Search for the cell housing the specified text and yield its [x, y] center coordinate. 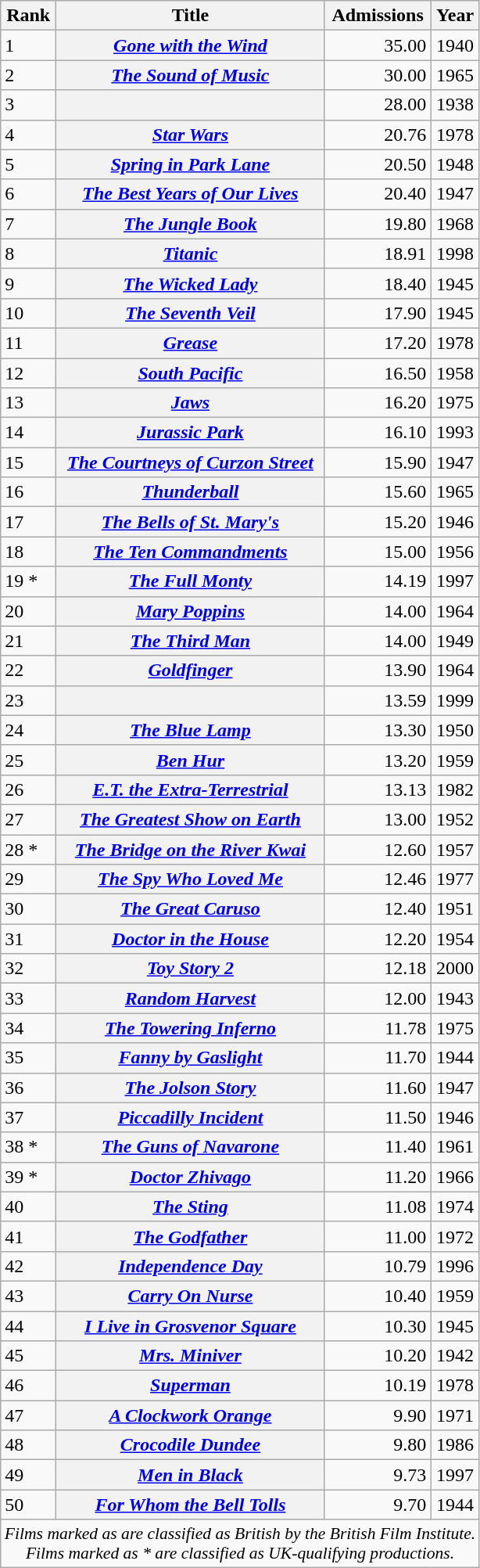
1948 [455, 164]
7 [28, 224]
14.19 [378, 581]
The Guns of Navarone [191, 1147]
Independence Day [191, 1266]
Doctor in the House [191, 939]
1942 [455, 1356]
Gone with the Wind [191, 45]
39 * [28, 1177]
16.50 [378, 373]
11.00 [378, 1236]
1971 [455, 1415]
The Third Man [191, 641]
17.90 [378, 313]
15.90 [378, 462]
31 [28, 939]
38 * [28, 1147]
1974 [455, 1207]
1952 [455, 819]
13.30 [378, 730]
Admissions [378, 16]
Ben Hur [191, 760]
1940 [455, 45]
8 [28, 254]
28 * [28, 849]
13 [28, 403]
11.40 [378, 1147]
I Live in Grosvenor Square [191, 1326]
11.20 [378, 1177]
1943 [455, 998]
15.20 [378, 522]
Doctor Zhivago [191, 1177]
Fanny by Gaslight [191, 1058]
Toy Story 2 [191, 969]
The Jungle Book [191, 224]
The Towering Inferno [191, 1028]
20.76 [378, 135]
12.18 [378, 969]
49 [28, 1475]
1977 [455, 879]
The Wicked Lady [191, 283]
For Whom the Bell Tolls [191, 1505]
1950 [455, 730]
3 [28, 105]
48 [28, 1445]
Title [191, 16]
Men in Black [191, 1475]
Spring in Park Lane [191, 164]
20.50 [378, 164]
12.60 [378, 849]
18 [28, 552]
Goldfinger [191, 671]
Year [455, 16]
45 [28, 1356]
20.40 [378, 194]
6 [28, 194]
41 [28, 1236]
29 [28, 879]
25 [28, 760]
18.91 [378, 254]
The Bridge on the River Kwai [191, 849]
47 [28, 1415]
Carry On Nurse [191, 1296]
16 [28, 492]
Grease [191, 343]
South Pacific [191, 373]
1982 [455, 789]
The Courtneys of Curzon Street [191, 462]
The Full Monty [191, 581]
11.50 [378, 1117]
Films marked as are classified as British by the British Film Institute.Films marked as * are classified as UK-qualifying productions. [240, 1543]
11.70 [378, 1058]
35 [28, 1058]
32 [28, 969]
30 [28, 909]
The Bells of St. Mary's [191, 522]
35.00 [378, 45]
12 [28, 373]
1961 [455, 1147]
10 [28, 313]
11.78 [378, 1028]
10.79 [378, 1266]
The Sting [191, 1207]
15 [28, 462]
1956 [455, 552]
30.00 [378, 75]
1954 [455, 939]
1958 [455, 373]
17.20 [378, 343]
1972 [455, 1236]
11 [28, 343]
50 [28, 1505]
1998 [455, 254]
1 [28, 45]
46 [28, 1386]
19 * [28, 581]
Mrs. Miniver [191, 1356]
1966 [455, 1177]
The Blue Lamp [191, 730]
26 [28, 789]
37 [28, 1117]
15.00 [378, 552]
16.20 [378, 403]
33 [28, 998]
Jurassic Park [191, 433]
The Spy Who Loved Me [191, 879]
The Seventh Veil [191, 313]
1993 [455, 433]
Crocodile Dundee [191, 1445]
5 [28, 164]
10.40 [378, 1296]
34 [28, 1028]
The Sound of Music [191, 75]
9.73 [378, 1475]
Titanic [191, 254]
The Greatest Show on Earth [191, 819]
1949 [455, 641]
1996 [455, 1266]
42 [28, 1266]
13.20 [378, 760]
28.00 [378, 105]
Jaws [191, 403]
43 [28, 1296]
13.00 [378, 819]
13.59 [378, 700]
15.60 [378, 492]
9.80 [378, 1445]
Rank [28, 16]
1999 [455, 700]
10.30 [378, 1326]
40 [28, 1207]
9.70 [378, 1505]
E.T. the Extra-Terrestrial [191, 789]
1938 [455, 105]
A Clockwork Orange [191, 1415]
1957 [455, 849]
11.60 [378, 1088]
16.10 [378, 433]
13.13 [378, 789]
Piccadilly Incident [191, 1117]
1968 [455, 224]
22 [28, 671]
12.46 [378, 879]
Star Wars [191, 135]
4 [28, 135]
9 [28, 283]
10.19 [378, 1386]
12.40 [378, 909]
17 [28, 522]
10.20 [378, 1356]
Superman [191, 1386]
Thunderball [191, 492]
24 [28, 730]
12.00 [378, 998]
2 [28, 75]
44 [28, 1326]
Random Harvest [191, 998]
19.80 [378, 224]
9.90 [378, 1415]
18.40 [378, 283]
The Best Years of Our Lives [191, 194]
20 [28, 611]
36 [28, 1088]
The Godfather [191, 1236]
27 [28, 819]
Mary Poppins [191, 611]
11.08 [378, 1207]
12.20 [378, 939]
The Great Caruso [191, 909]
The Ten Commandments [191, 552]
2000 [455, 969]
1986 [455, 1445]
The Jolson Story [191, 1088]
14 [28, 433]
13.90 [378, 671]
21 [28, 641]
1951 [455, 909]
23 [28, 700]
